Output the (x, y) coordinate of the center of the cell containing the given text.  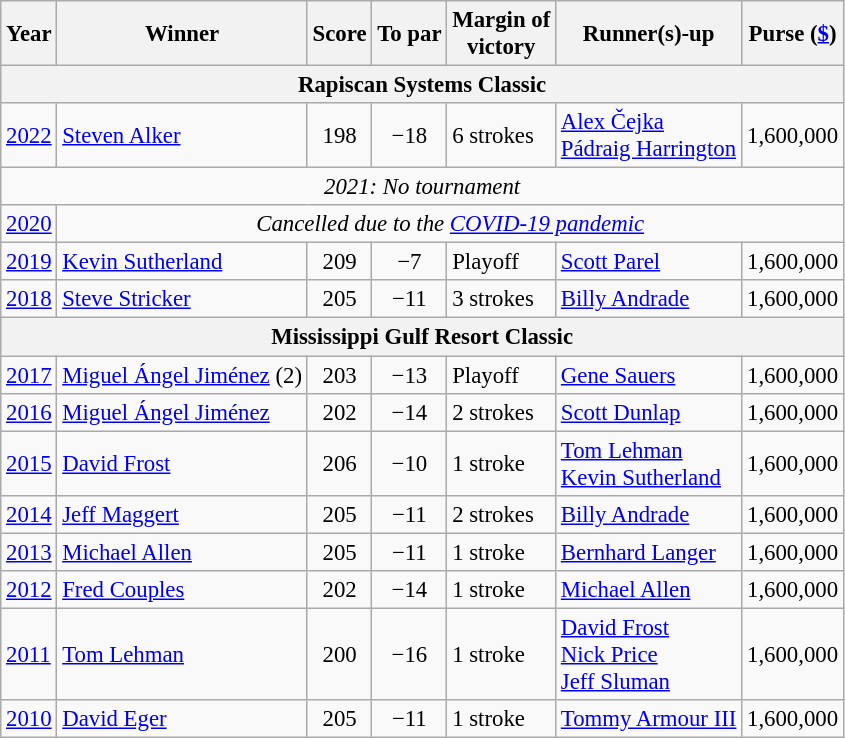
6 strokes (502, 136)
Steven Alker (182, 136)
2014 (29, 514)
3 strokes (502, 299)
To par (410, 34)
Runner(s)-up (649, 34)
Steve Stricker (182, 299)
Miguel Ángel Jiménez (182, 412)
Tom Lehman (182, 654)
2011 (29, 654)
Tom Lehman Kevin Sutherland (649, 464)
−18 (410, 136)
David Frost (182, 464)
2022 (29, 136)
Winner (182, 34)
Jeff Maggert (182, 514)
Purse ($) (793, 34)
David Frost Nick Price Jeff Sluman (649, 654)
206 (340, 464)
−16 (410, 654)
Gene Sauers (649, 375)
2021: No tournament (422, 187)
2018 (29, 299)
Score (340, 34)
Miguel Ángel Jiménez (2) (182, 375)
200 (340, 654)
2020 (29, 224)
198 (340, 136)
2016 (29, 412)
Rapiscan Systems Classic (422, 85)
Scott Parel (649, 262)
203 (340, 375)
2010 (29, 719)
2015 (29, 464)
Scott Dunlap (649, 412)
Alex Čejka Pádraig Harrington (649, 136)
209 (340, 262)
Tommy Armour III (649, 719)
Mississippi Gulf Resort Classic (422, 337)
−10 (410, 464)
−7 (410, 262)
Bernhard Langer (649, 552)
2019 (29, 262)
2012 (29, 590)
−13 (410, 375)
Kevin Sutherland (182, 262)
Margin ofvictory (502, 34)
2017 (29, 375)
Fred Couples (182, 590)
Year (29, 34)
David Eger (182, 719)
2013 (29, 552)
Cancelled due to the COVID-19 pandemic (450, 224)
